Locate the cell with the specified text and output its (X, Y) center coordinate. 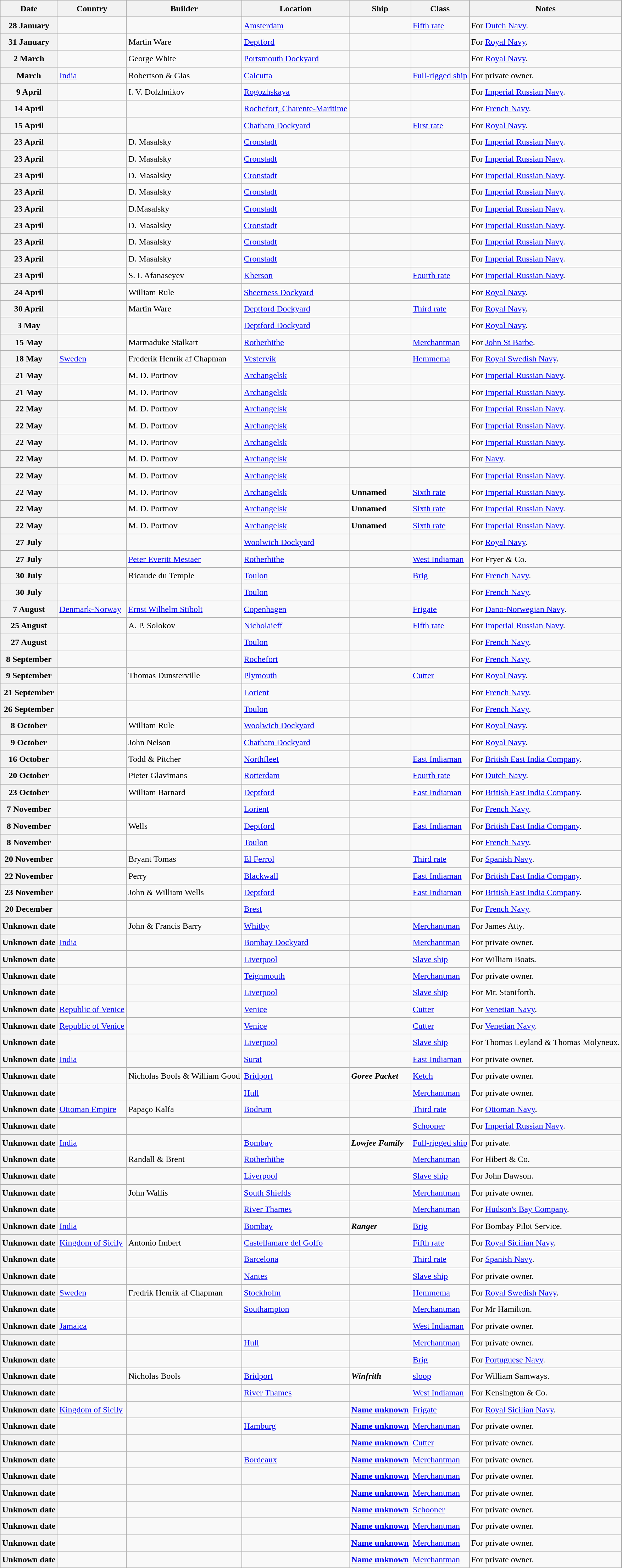
20 December (29, 909)
24 April (29, 292)
Peter Everitt Mestaer (184, 559)
Rotterdam (296, 776)
Southampton (296, 1310)
Rochefort (296, 659)
Marmaduke Stalkart (184, 342)
Stockholm (296, 1293)
23 November (29, 892)
I. V. Dolzhnikov (184, 92)
John Wallis (184, 1193)
Whitby (296, 926)
9 October (29, 743)
Fredrik Henrik af Chapman (184, 1293)
Ship (380, 9)
March (29, 75)
26 September (29, 709)
7 November (29, 809)
Builder (184, 9)
Calcutta (296, 75)
John Nelson (184, 743)
William Barnard (184, 792)
Northfleet (296, 759)
Class (440, 9)
For William Samways. (545, 1376)
Plymouth (296, 675)
For Mr. Staniforth. (545, 992)
Nantes (296, 1276)
Blackwall (296, 876)
Surat (296, 1060)
Ricaude du Temple (184, 575)
For William Boats. (545, 959)
John & Francis Barry (184, 926)
15 May (29, 342)
For Fryer & Co. (545, 559)
Ranger (380, 1226)
Castellamare del Golfo (296, 1242)
Copenhagen (296, 609)
Winfrith (380, 1376)
Vestervik (296, 359)
Location (296, 9)
Country (92, 9)
Bodrum (296, 1109)
George White (184, 59)
Perry (184, 876)
Todd & Pitcher (184, 759)
Ernst Wilhelm Stibolt (184, 609)
Lowjee Family (380, 1142)
9 September (29, 675)
23 October (29, 792)
S. I. Afanaseyev (184, 276)
Pieter Glavimans (184, 776)
Randall & Brent (184, 1159)
22 November (29, 876)
Sheerness Dockyard (296, 292)
14 April (29, 108)
Ketch (440, 1076)
A. P. Solokov (184, 626)
First rate (440, 125)
For James Atty. (545, 926)
For Navy. (545, 459)
Bryant Tomas (184, 859)
Amsterdam (296, 26)
30 April (29, 309)
For John Dawson. (545, 1176)
Teignmouth (296, 976)
El Ferrol (296, 859)
Brest (296, 909)
John & William Wells (184, 892)
Antonio Imbert (184, 1242)
16 October (29, 759)
For Kensington & Co. (545, 1393)
For Hibert & Co. (545, 1159)
25 August (29, 626)
Ottoman Empire (92, 1109)
Rogozhskaya (296, 92)
15 April (29, 125)
For Portuguese Navy. (545, 1359)
sloop (440, 1376)
Barcelona (296, 1259)
For Hudson's Bay Company. (545, 1209)
Nicholaieff (296, 626)
Jamaica (92, 1326)
Frederik Henrik af Chapman (184, 359)
8 October (29, 726)
D.Masalsky (184, 209)
21 September (29, 692)
For Bombay Pilot Service. (545, 1226)
Goree Packet (380, 1076)
3 May (29, 325)
For Dano-Norwegian Navy. (545, 609)
31 January (29, 42)
Bombay Dockyard (296, 943)
20 November (29, 859)
Robertson & Glas (184, 75)
9 April (29, 92)
2 March (29, 59)
Date (29, 9)
Portsmouth Dockyard (296, 59)
Thomas Dunsterville (184, 675)
Bordeaux (296, 1459)
For John St Barbe. (545, 342)
For Mr Hamilton. (545, 1310)
Nicholas Bools & William Good (184, 1076)
28 January (29, 26)
For Ottoman Navy. (545, 1109)
Denmark-Norway (92, 609)
7 August (29, 609)
Nicholas Bools (184, 1376)
Papaço Kalfa (184, 1109)
Notes (545, 9)
Wells (184, 826)
20 October (29, 776)
For Thomas Leyland & Thomas Molyneux. (545, 1042)
Hamburg (296, 1426)
8 September (29, 659)
Kherson (296, 276)
Rochefort, Charente-Maritime (296, 108)
27 August (29, 642)
For private. (545, 1142)
18 May (29, 359)
South Shields (296, 1193)
